For the text-containing cell, return its midpoint in [X, Y] coordinate format. 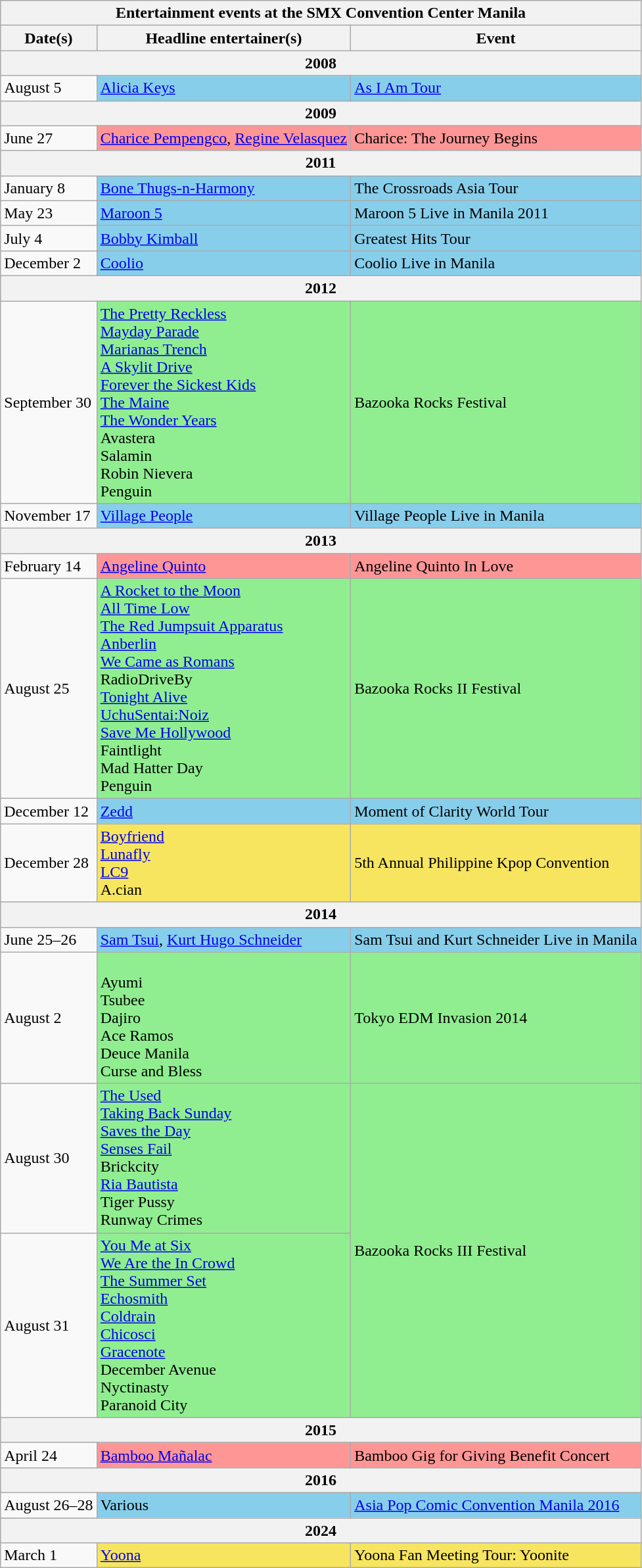
Alicia Keys [223, 88]
Coolio Live in Manila [496, 263]
Bobby Kimball [223, 238]
Entertainment events at the SMX Convention Center Manila [321, 13]
As I Am Tour [496, 88]
July 4 [49, 238]
August 26–28 [49, 1505]
Headline entertainer(s) [223, 38]
Various [223, 1505]
Yoona Fan Meeting Tour: Yoonite [496, 1556]
5th Annual Philippine Kpop Convention [496, 863]
Bamboo Gig for Giving Benefit Concert [496, 1455]
March 1 [49, 1556]
2014 [321, 915]
Bone Thugs-n-Harmony [223, 188]
Bazooka Rocks II Festival [496, 689]
2012 [321, 288]
The Crossroads Asia Tour [496, 188]
Maroon 5 Live in Manila 2011 [496, 213]
Village People Live in Manila [496, 516]
Greatest Hits Tour [496, 238]
2015 [321, 1430]
August 5 [49, 88]
May 23 [49, 213]
Tokyo EDM Invasion 2014 [496, 1018]
Sam Tsui and Kurt Schneider Live in Manila [496, 939]
December 2 [49, 263]
December 12 [49, 811]
Date(s) [49, 38]
Asia Pop Comic Convention Manila 2016 [496, 1505]
February 14 [49, 566]
Moment of Clarity World Tour [496, 811]
August 2 [49, 1018]
April 24 [49, 1455]
November 17 [49, 516]
Coolio [223, 263]
AyumiTsubeeDajiroAce RamosDeuce ManilaCurse and Bless [223, 1018]
The Pretty RecklessMayday ParadeMarianas TrenchA Skylit DriveForever the Sickest KidsThe MaineThe Wonder YearsAvasteraSalaminRobin NieveraPenguin [223, 402]
2011 [321, 163]
Yoona [223, 1556]
The UsedTaking Back SundaySaves the DaySenses FailBrickcityRia BautistaTiger PussyRunway Crimes [223, 1158]
Bazooka Rocks III Festival [496, 1250]
August 30 [49, 1158]
2013 [321, 541]
Event [496, 38]
August 31 [49, 1325]
Angeline Quinto In Love [496, 566]
Maroon 5 [223, 213]
You Me at SixWe Are the In CrowdThe Summer SetEchosmithColdrainChicosciGracenoteDecember AvenueNyctinastyParanoid City [223, 1325]
August 25 [49, 689]
2024 [321, 1530]
Charice Pempengco, Regine Velasquez [223, 138]
June 27 [49, 138]
BoyfriendLunaflyLC9A.cian [223, 863]
December 28 [49, 863]
Zedd [223, 811]
Charice: The Journey Begins [496, 138]
Angeline Quinto [223, 566]
January 8 [49, 188]
2008 [321, 63]
2016 [321, 1480]
Village People [223, 516]
Sam Tsui, Kurt Hugo Schneider [223, 939]
September 30 [49, 402]
June 25–26 [49, 939]
Bamboo Mañalac [223, 1455]
2009 [321, 113]
Bazooka Rocks Festival [496, 402]
